Determine the (X, Y) coordinate at the center of the cell enclosing the given text.  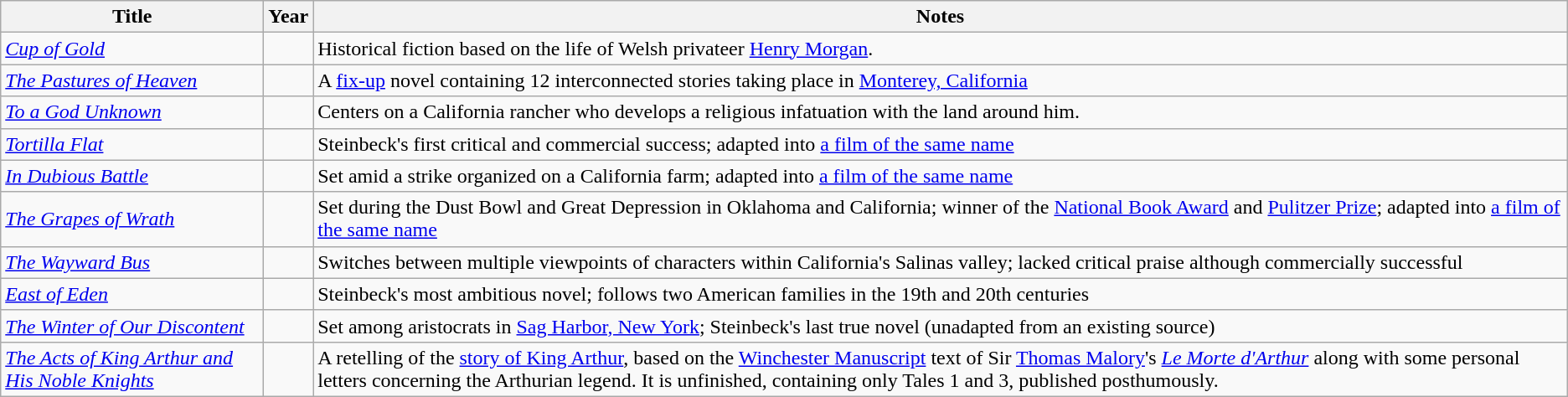
Tortilla Flat (132, 144)
Notes (941, 17)
Centers on a California rancher who develops a religious infatuation with the land around him. (941, 112)
Steinbeck's first critical and commercial success; adapted into a film of the same name (941, 144)
Steinbeck's most ambitious novel; follows two American families in the 19th and 20th centuries (941, 294)
To a God Unknown (132, 112)
Historical fiction based on the life of Welsh privateer Henry Morgan. (941, 49)
Set amid a strike organized on a California farm; adapted into a film of the same name (941, 176)
The Winter of Our Discontent (132, 326)
The Grapes of Wrath (132, 219)
The Acts of King Arthur and His Noble Knights (132, 369)
The Wayward Bus (132, 262)
In Dubious Battle (132, 176)
Year (288, 17)
Switches between multiple viewpoints of characters within California's Salinas valley; lacked critical praise although commercially successful (941, 262)
Set among aristocrats in Sag Harbor, New York; Steinbeck's last true novel (unadapted from an existing source) (941, 326)
A fix-up novel containing 12 interconnected stories taking place in Monterey, California (941, 80)
The Pastures of Heaven (132, 80)
Title (132, 17)
Cup of Gold (132, 49)
East of Eden (132, 294)
